Output the (x, y) coordinate of the center of the cell containing the given text.  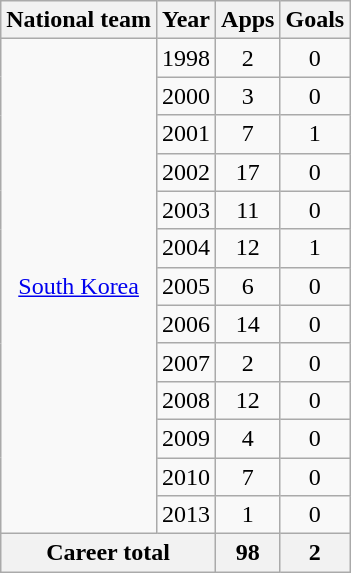
98 (248, 553)
Goals (315, 20)
Year (186, 20)
2002 (186, 172)
3 (248, 96)
2008 (186, 400)
2005 (186, 286)
Career total (108, 553)
2004 (186, 248)
2006 (186, 324)
2010 (186, 477)
2003 (186, 210)
South Korea (79, 286)
14 (248, 324)
2013 (186, 515)
Apps (248, 20)
2007 (186, 362)
4 (248, 438)
National team (79, 20)
2009 (186, 438)
2000 (186, 96)
2001 (186, 134)
6 (248, 286)
1998 (186, 58)
17 (248, 172)
11 (248, 210)
